Extract the (X, Y) coordinate from the center of the cell holding the provided text.  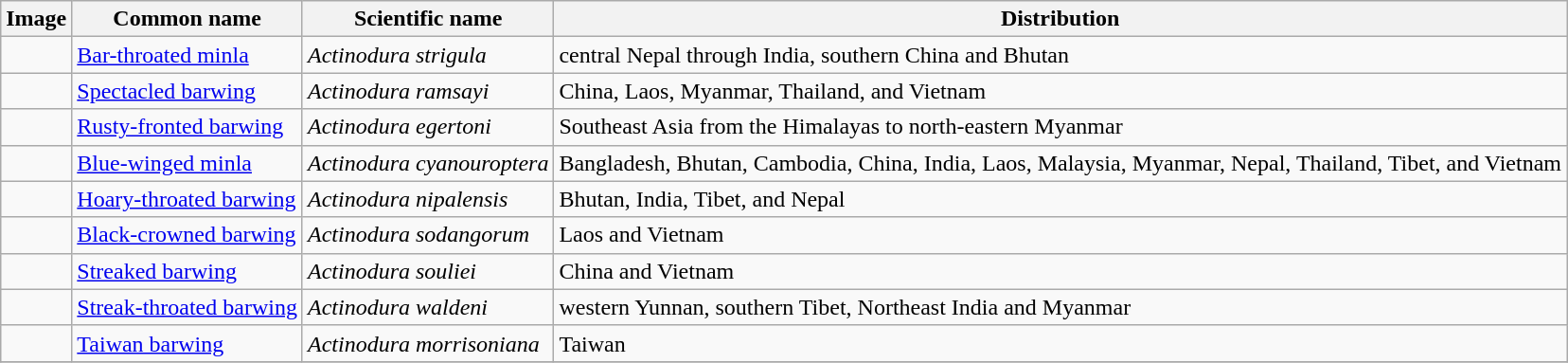
Rusty-fronted barwing (187, 127)
central Nepal through India, southern China and Bhutan (1060, 55)
Distribution (1060, 19)
Bhutan, India, Tibet, and Nepal (1060, 199)
Actinodura waldeni (428, 307)
Blue-winged minla (187, 163)
Actinodura morrisoniana (428, 343)
Actinodura cyanouroptera (428, 163)
Actinodura ramsayi (428, 91)
Streak-throated barwing (187, 307)
China, Laos, Myanmar, Thailand, and Vietnam (1060, 91)
Southeast Asia from the Himalayas to north-eastern Myanmar (1060, 127)
western Yunnan, southern Tibet, Northeast India and Myanmar (1060, 307)
Bar-throated minla (187, 55)
Image (36, 19)
Taiwan (1060, 343)
Laos and Vietnam (1060, 235)
Actinodura souliei (428, 271)
Actinodura egertoni (428, 127)
Actinodura sodangorum (428, 235)
Common name (187, 19)
Actinodura nipalensis (428, 199)
Black-crowned barwing (187, 235)
Taiwan barwing (187, 343)
Hoary-throated barwing (187, 199)
Bangladesh, Bhutan, Cambodia, China, India, Laos, Malaysia, Myanmar, Nepal, Thailand, Tibet, and Vietnam (1060, 163)
Streaked barwing (187, 271)
Spectacled barwing (187, 91)
China and Vietnam (1060, 271)
Actinodura strigula (428, 55)
Scientific name (428, 19)
